Identify which cell holds the provided text, then report its (X, Y) central coordinate. 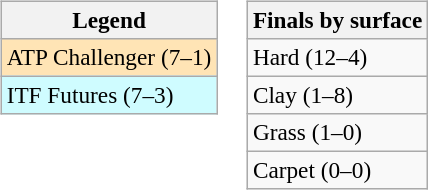
ITF Futures (7–3) (108, 95)
Finals by surface (337, 20)
Legend (108, 20)
Grass (1–0) (337, 133)
Carpet (0–0) (337, 171)
Hard (12–4) (337, 57)
Clay (1–8) (337, 95)
ATP Challenger (7–1) (108, 57)
